For the text-containing cell, return its midpoint in (x, y) coordinate format. 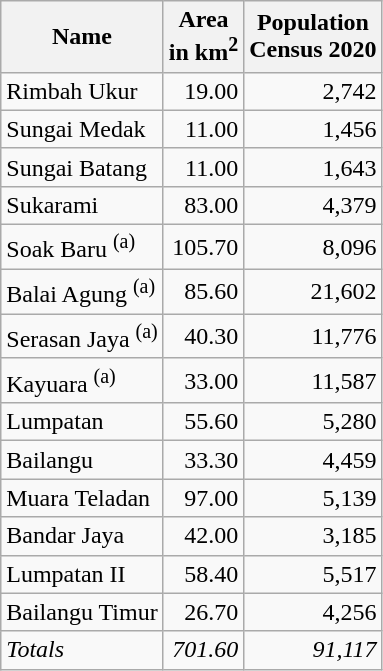
5,517 (313, 574)
4,379 (313, 205)
33.30 (203, 460)
Sungai Medak (82, 129)
26.70 (203, 612)
91,117 (313, 650)
701.60 (203, 650)
Lumpatan (82, 422)
Bailangu Timur (82, 612)
21,602 (313, 292)
1,456 (313, 129)
4,256 (313, 612)
5,280 (313, 422)
Sukarami (82, 205)
Area in km2 (203, 37)
Sungai Batang (82, 167)
Muara Teladan (82, 498)
Soak Baru (a) (82, 248)
3,185 (313, 536)
Lumpatan II (82, 574)
Bandar Jaya (82, 536)
Serasan Jaya (a) (82, 336)
Totals (82, 650)
4,459 (313, 460)
83.00 (203, 205)
58.40 (203, 574)
Rimbah Ukur (82, 91)
PopulationCensus 2020 (313, 37)
11,587 (313, 380)
19.00 (203, 91)
97.00 (203, 498)
Kayuara (a) (82, 380)
11,776 (313, 336)
42.00 (203, 536)
105.70 (203, 248)
2,742 (313, 91)
Name (82, 37)
8,096 (313, 248)
85.60 (203, 292)
1,643 (313, 167)
Balai Agung (a) (82, 292)
55.60 (203, 422)
Bailangu (82, 460)
5,139 (313, 498)
40.30 (203, 336)
33.00 (203, 380)
